Extract the [X, Y] coordinate from the center of the cell holding the provided text.  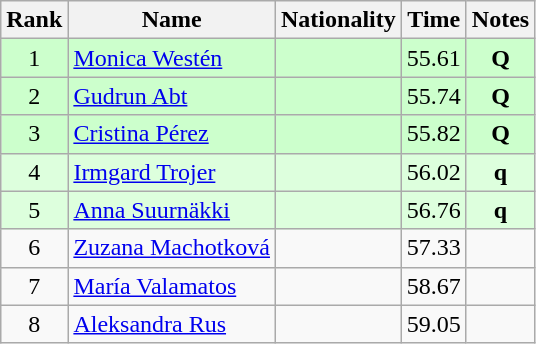
Monica Westén [172, 58]
3 [34, 134]
56.76 [434, 210]
2 [34, 96]
55.61 [434, 58]
55.82 [434, 134]
Rank [34, 20]
57.33 [434, 248]
Name [172, 20]
Irmgard Trojer [172, 172]
8 [34, 324]
55.74 [434, 96]
Nationality [339, 20]
Cristina Pérez [172, 134]
Gudrun Abt [172, 96]
59.05 [434, 324]
4 [34, 172]
Time [434, 20]
Aleksandra Rus [172, 324]
5 [34, 210]
Anna Suurnäkki [172, 210]
Zuzana Machotková [172, 248]
Notes [500, 20]
58.67 [434, 286]
7 [34, 286]
1 [34, 58]
María Valamatos [172, 286]
56.02 [434, 172]
6 [34, 248]
